Capture the cell that displays the provided text and extract its [X, Y] central coordinate. 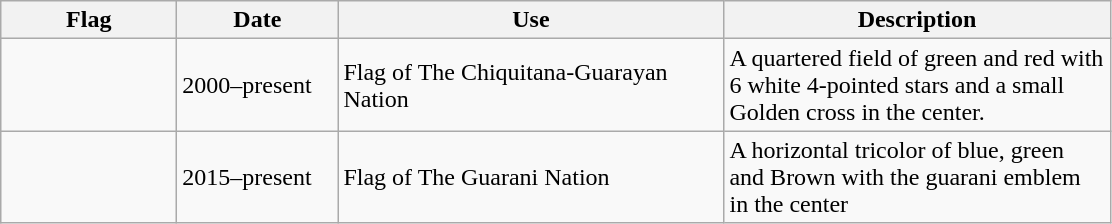
Description [917, 20]
2000–present [258, 85]
Use [531, 20]
Flag [89, 20]
A quartered field of green and red with 6 white 4-pointed stars and a small Golden cross in the center. [917, 85]
A horizontal tricolor of blue, green and Brown with the guarani emblem in the center [917, 177]
Date [258, 20]
2015–present [258, 177]
Flag of The Guarani Nation [531, 177]
Flag of The Chiquitana-Guarayan Nation [531, 85]
